Extract the [X, Y] coordinate from the center of the cell holding the provided text.  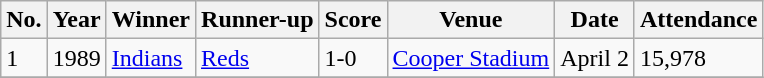
Reds [258, 58]
Date [595, 20]
Venue [471, 20]
Score [353, 20]
Indians [150, 58]
April 2 [595, 58]
Year [76, 20]
Runner-up [258, 20]
Winner [150, 20]
15,978 [698, 58]
Cooper Stadium [471, 58]
Attendance [698, 20]
No. [24, 20]
1 [24, 58]
1989 [76, 58]
1-0 [353, 58]
